Determine the (X, Y) coordinate at the center of the cell enclosing the given text.  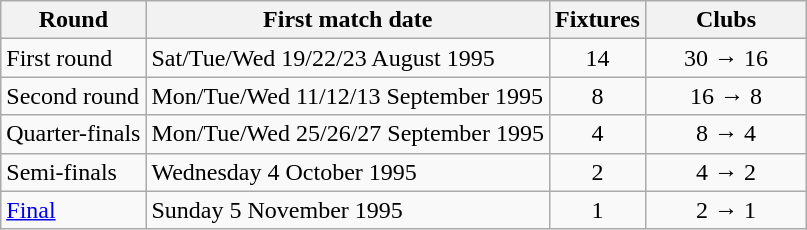
2 → 1 (726, 210)
30 → 16 (726, 58)
4 → 2 (726, 172)
4 (598, 134)
8 (598, 96)
Round (74, 20)
Mon/Tue/Wed 25/26/27 September 1995 (348, 134)
Final (74, 210)
Semi-finals (74, 172)
Quarter-finals (74, 134)
1 (598, 210)
2 (598, 172)
Sat/Tue/Wed 19/22/23 August 1995 (348, 58)
Fixtures (598, 20)
First match date (348, 20)
8 → 4 (726, 134)
Wednesday 4 October 1995 (348, 172)
Sunday 5 November 1995 (348, 210)
Mon/Tue/Wed 11/12/13 September 1995 (348, 96)
Second round (74, 96)
14 (598, 58)
16 → 8 (726, 96)
First round (74, 58)
Clubs (726, 20)
